Extract the (x, y) coordinate from the center of the cell holding the provided text.  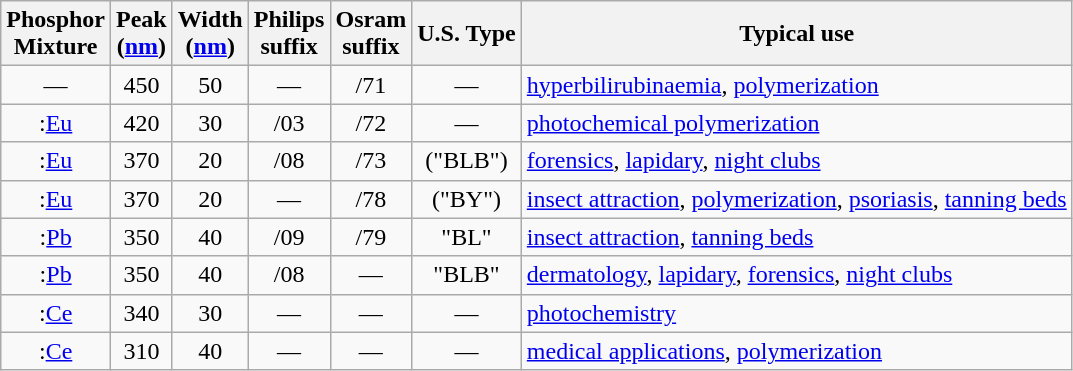
dermatology, lapidary, forensics, night clubs (796, 275)
insect attraction, tanning beds (796, 237)
("BY") (467, 199)
/71 (371, 85)
forensics, lapidary, night clubs (796, 161)
/79 (371, 237)
"BL" (467, 237)
/73 (371, 161)
photochemical polymerization (796, 123)
medical applications, polymerization (796, 351)
Peak(nm) (142, 34)
PhosphorMixture (56, 34)
Width(nm) (210, 34)
/72 (371, 123)
insect attraction, polymerization, psoriasis, tanning beds (796, 199)
420 (142, 123)
hyperbilirubinaemia, polymerization (796, 85)
Osramsuffix (371, 34)
"BLB" (467, 275)
/09 (289, 237)
310 (142, 351)
/03 (289, 123)
Philipssuffix (289, 34)
340 (142, 313)
photochemistry (796, 313)
50 (210, 85)
/78 (371, 199)
450 (142, 85)
Typical use (796, 34)
U.S. Type (467, 34)
("BLB") (467, 161)
